Return the [X, Y] coordinate for the center point of the cell that contains the specified text.  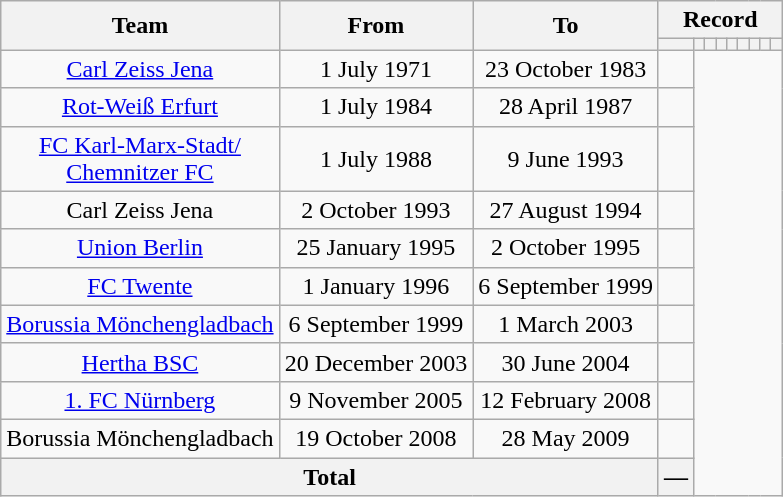
30 June 2004 [566, 362]
Team [140, 26]
1 July 1988 [376, 158]
Total [330, 477]
1. FC Nürnberg [140, 400]
To [566, 26]
1 July 1971 [376, 69]
From [376, 26]
20 December 2003 [376, 362]
23 October 1983 [566, 69]
2 October 1993 [376, 210]
2 October 1995 [566, 248]
1 July 1984 [376, 107]
Record [720, 20]
12 February 2008 [566, 400]
— [676, 477]
Hertha BSC [140, 362]
9 June 1993 [566, 158]
28 May 2009 [566, 438]
1 March 2003 [566, 324]
28 April 1987 [566, 107]
27 August 1994 [566, 210]
FC Karl-Marx-Stadt/Chemnitzer FC [140, 158]
9 November 2005 [376, 400]
19 October 2008 [376, 438]
Union Berlin [140, 248]
1 January 1996 [376, 286]
25 January 1995 [376, 248]
Rot-Weiß Erfurt [140, 107]
FC Twente [140, 286]
